Find where the given text appears and provide that cell's center as [x, y] coordinate. 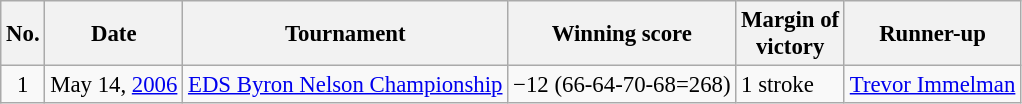
No. [23, 34]
Margin ofvictory [790, 34]
Runner-up [932, 34]
Winning score [622, 34]
1 stroke [790, 85]
−12 (66-64-70-68=268) [622, 85]
1 [23, 85]
Date [114, 34]
EDS Byron Nelson Championship [346, 85]
Trevor Immelman [932, 85]
Tournament [346, 34]
May 14, 2006 [114, 85]
